Capture the cell that displays the provided text and extract its [x, y] central coordinate. 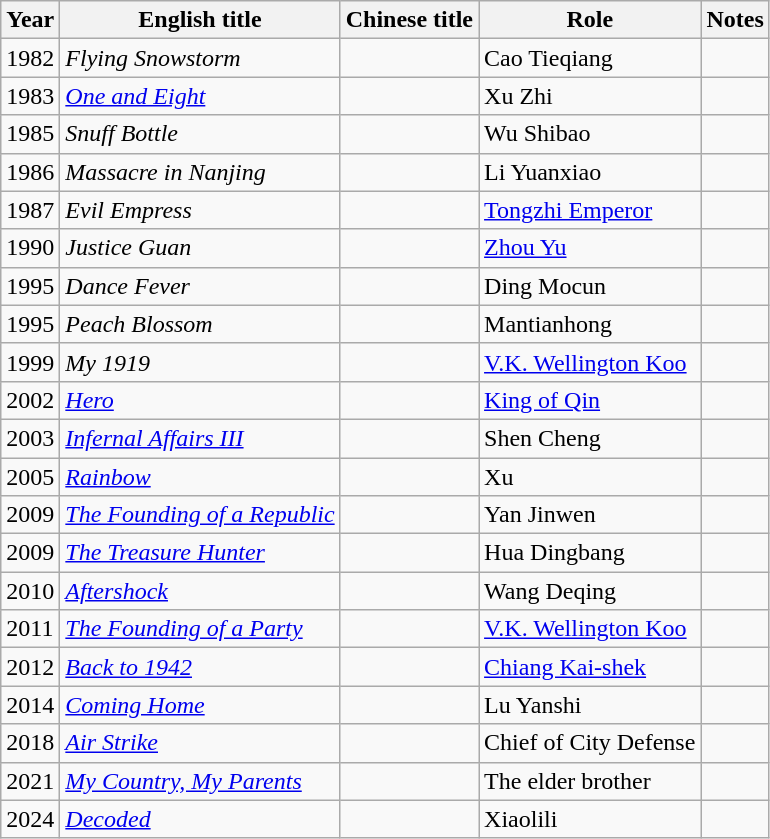
English title [200, 20]
Peach Blossom [200, 324]
2018 [30, 743]
The Founding of a Republic [200, 515]
1982 [30, 58]
The Founding of a Party [200, 629]
Xiaolili [590, 819]
Chinese title [409, 20]
Mantianhong [590, 324]
Xu Zhi [590, 96]
Evil Empress [200, 210]
My 1919 [200, 362]
Dance Fever [200, 286]
Snuff Bottle [200, 134]
Flying Snowstorm [200, 58]
1985 [30, 134]
Hero [200, 400]
1983 [30, 96]
Hua Dingbang [590, 553]
Xu [590, 477]
Wang Deqing [590, 591]
Shen Cheng [590, 438]
2024 [30, 819]
My Country, My Parents [200, 781]
Zhou Yu [590, 248]
Wu Shibao [590, 134]
2002 [30, 400]
One and Eight [200, 96]
Decoded [200, 819]
Rainbow [200, 477]
1987 [30, 210]
2005 [30, 477]
Back to 1942 [200, 667]
2003 [30, 438]
Notes [735, 20]
2014 [30, 705]
Tongzhi Emperor [590, 210]
1990 [30, 248]
2011 [30, 629]
1986 [30, 172]
Ding Mocun [590, 286]
Justice Guan [200, 248]
Massacre in Nanjing [200, 172]
Air Strike [200, 743]
Li Yuanxiao [590, 172]
1999 [30, 362]
Infernal Affairs III [200, 438]
Lu Yanshi [590, 705]
Aftershock [200, 591]
The elder brother [590, 781]
Yan Jinwen [590, 515]
King of Qin [590, 400]
Chiang Kai-shek [590, 667]
Chief of City Defense [590, 743]
Year [30, 20]
Role [590, 20]
Coming Home [200, 705]
2010 [30, 591]
2021 [30, 781]
The Treasure Hunter [200, 553]
Cao Tieqiang [590, 58]
2012 [30, 667]
